For the text-containing cell, return its midpoint in [X, Y] coordinate format. 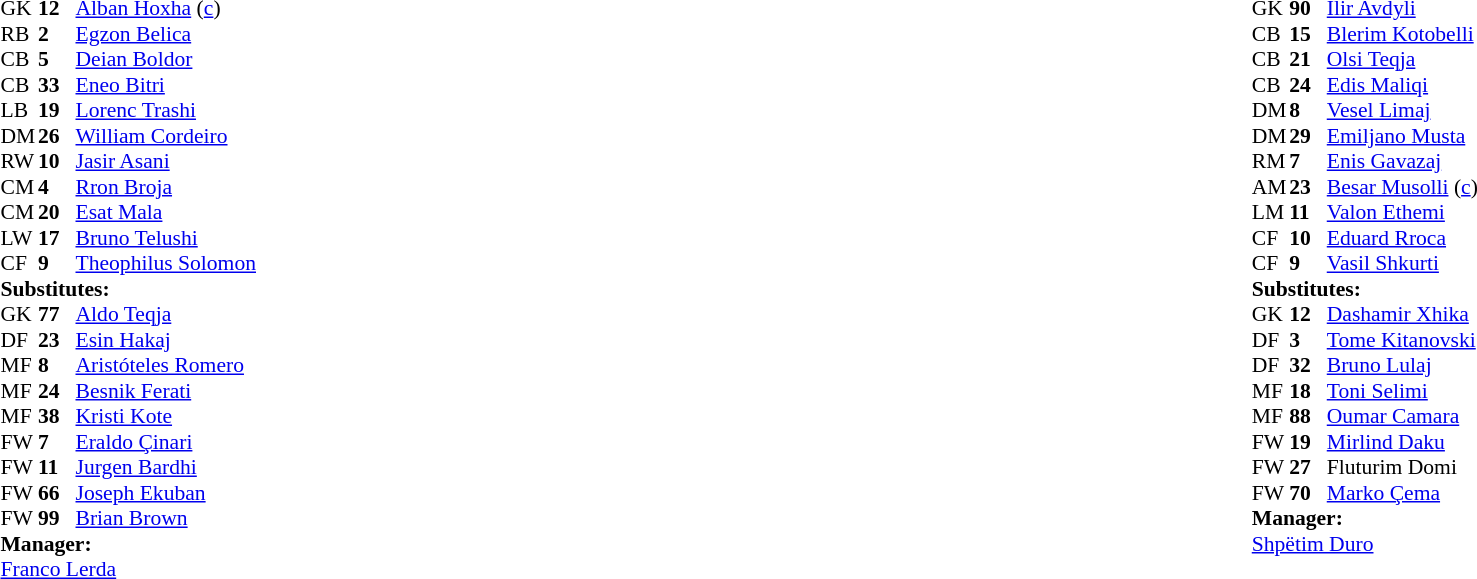
17 [57, 238]
4 [57, 187]
Lorenc Trashi [166, 111]
LB [19, 111]
Jasir Asani [166, 161]
99 [57, 519]
Substitutes: [128, 289]
AM [1271, 187]
Kristi Kote [166, 417]
Joseph Ekuban [166, 493]
5 [57, 59]
Eraldo Çinari [166, 442]
26 [57, 136]
Manager: [128, 544]
33 [57, 85]
12 [1308, 315]
Brian Brown [166, 519]
88 [1308, 417]
RB [19, 34]
Jurgen Bardhi [166, 467]
29 [1308, 136]
Theophilus Solomon [166, 263]
18 [1308, 391]
RW [19, 161]
LW [19, 238]
LM [1271, 213]
21 [1308, 59]
Aristóteles Romero [166, 365]
Rron Broja [166, 187]
3 [1308, 340]
William Cordeiro [166, 136]
15 [1308, 34]
Bruno Telushi [166, 238]
66 [57, 493]
27 [1308, 467]
20 [57, 213]
70 [1308, 493]
RM [1271, 161]
77 [57, 315]
Deian Boldor [166, 59]
32 [1308, 365]
2 [57, 34]
38 [57, 417]
Esin Hakaj [166, 340]
Aldo Teqja [166, 315]
Esat Mala [166, 213]
Egzon Belica [166, 34]
Besnik Ferati [166, 391]
Eneo Bitri [166, 85]
